Search for the cell housing the specified text and yield its (X, Y) center coordinate. 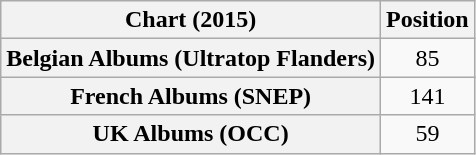
59 (428, 134)
Chart (2015) (191, 20)
141 (428, 96)
Position (428, 20)
85 (428, 58)
Belgian Albums (Ultratop Flanders) (191, 58)
French Albums (SNEP) (191, 96)
UK Albums (OCC) (191, 134)
